Scan for the cell matching the given text and deliver its (X, Y) coordinate at center. 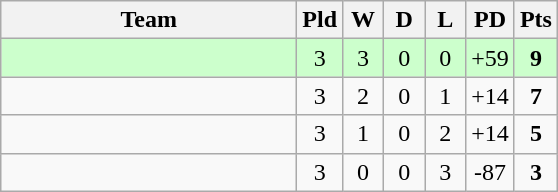
L (446, 20)
D (404, 20)
-87 (490, 172)
+59 (490, 58)
PD (490, 20)
5 (536, 134)
9 (536, 58)
7 (536, 96)
Pts (536, 20)
W (364, 20)
Pld (320, 20)
Team (149, 20)
